Find where the given text appears and provide that cell's center as [x, y] coordinate. 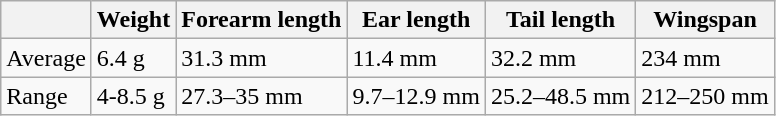
Forearm length [262, 20]
Tail length [560, 20]
212–250 mm [705, 96]
234 mm [705, 58]
Weight [133, 20]
27.3–35 mm [262, 96]
6.4 g [133, 58]
32.2 mm [560, 58]
Ear length [416, 20]
Average [46, 58]
4-8.5 g [133, 96]
31.3 mm [262, 58]
Wingspan [705, 20]
25.2–48.5 mm [560, 96]
Range [46, 96]
9.7–12.9 mm [416, 96]
11.4 mm [416, 58]
